Provide the (x, y) coordinate of the cell's center where the given text is located.  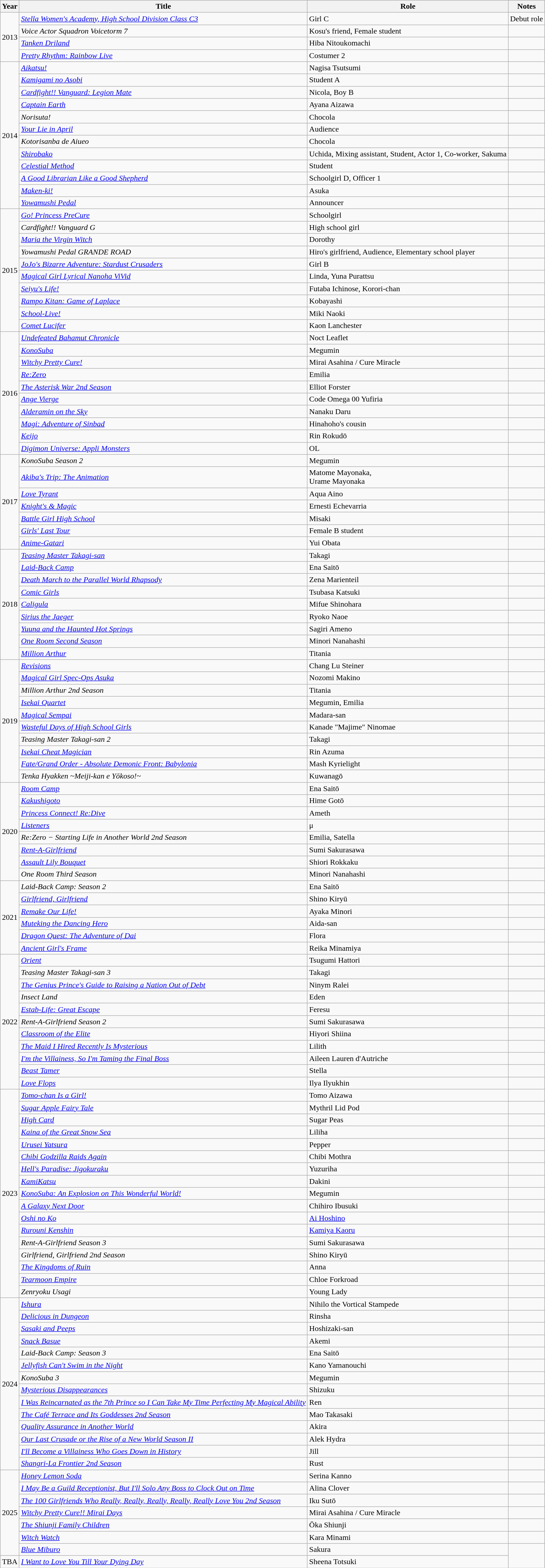
Zenryoku Usagi (163, 1292)
Kamiya Kaoru (408, 1230)
Battle Girl High School (163, 518)
Jill (408, 1451)
Hoshizaki-san (408, 1328)
High school girl (408, 227)
Ilya Ilyukhin (408, 1083)
Kamigami no Asobi (163, 80)
JoJo's Bizarre Adventure: Stardust Crusaders (163, 264)
Sheena Totsuki (408, 1562)
Our Last Crusade or the Rise of a New World Season II (163, 1439)
Ayana Aizawa (408, 104)
Love Tyrant (163, 494)
Alek Hydra (408, 1439)
Code Omega 00 Yufiria (408, 399)
Ange Vierge (163, 399)
Quality Assurance in Another World (163, 1427)
Revisions (163, 666)
Misaki (408, 518)
Asuka (408, 191)
Kotorisanba de Aiueo (163, 141)
Kuwanagō (408, 776)
Notes (527, 6)
KonoSuba: An Explosion on This Wonderful World! (163, 1194)
One Room Second Season (163, 641)
Honey Lemon Soda (163, 1476)
Liliha (408, 1132)
Audience (408, 129)
Emilia (408, 375)
Maria the Virgin Witch (163, 240)
Alderamin on the Sky (163, 412)
Iku Sutō (408, 1500)
Kara Minami (408, 1537)
Million Arthur (163, 653)
Kano Yamanouchi (408, 1365)
2013 (10, 37)
Aqua Aino (408, 494)
Snack Basue (163, 1341)
OL (408, 448)
Tomo-chan Is a Girl! (163, 1095)
Girl C (408, 19)
Isekai Quartet (163, 702)
Laid-Back Camp: Season 2 (163, 887)
Tomo Aizawa (408, 1095)
Mythril Lid Pod (408, 1107)
Hiba Nitoukomachi (408, 43)
2014 (10, 135)
Teasing Master Takagi-san 2 (163, 739)
The Asterisk War 2nd Season (163, 387)
Love Flops (163, 1083)
2020 (10, 831)
Wasteful Days of High School Girls (163, 727)
Mifue Shinohara (408, 604)
Schoolgirl D, Officer 1 (408, 178)
Madara-san (408, 715)
Yui Obata (408, 543)
Sirius the Jaeger (163, 617)
Nozomi Makino (408, 678)
Hell's Paradise: Jigokuraku (163, 1169)
Cardfight!! Vanguard G (163, 227)
Ayaka Minori (408, 911)
Kosu's friend, Female student (408, 31)
Yowamushi Pedal GRANDE ROAD (163, 252)
Rin Rokudō (408, 436)
Feresu (408, 1009)
Room Camp (163, 789)
Ninym Ralei (408, 985)
Ameth (408, 813)
Kanade "Majime" Ninomae (408, 727)
2024 (10, 1384)
Matome Mayonaka, Urame Mayonaka (408, 477)
Shirobako (163, 154)
Student A (408, 80)
I'm the Villainess, So I'm Taming the Final Boss (163, 1058)
2017 (10, 502)
Death March to the Parallel World Rhapsody (163, 580)
TBA (10, 1562)
Pretty Rhythm: Rainbow Live (163, 55)
Nihilo the Vortical Stampede (408, 1304)
Comic Girls (163, 592)
KonoSuba (163, 350)
Chibi Godzilla Raids Again (163, 1157)
Sakura (408, 1550)
Kaon Lanchester (408, 325)
Magi: Adventure of Sinbad (163, 424)
Girls' Last Tour (163, 531)
The Shiunji Family Children (163, 1525)
KonoSuba 3 (163, 1378)
Zena Marienteil (408, 580)
Mash Kyrielight (408, 764)
Re:Zero − Starting Life in Another World 2nd Season (163, 838)
Announcer (408, 203)
Maken-ki! (163, 191)
Assault Lily Bouquet (163, 862)
Rent-A-Girlfriend Season 3 (163, 1243)
Ishura (163, 1304)
The Café Terrace and Its Goddesses 2nd Season (163, 1414)
Oshi no Ko (163, 1218)
Schoolgirl (408, 215)
Yuuna and the Haunted Hot Springs (163, 629)
Chibi Mothra (408, 1157)
Mysterious Disappearances (163, 1390)
Comet Lucifer (163, 325)
Female B student (408, 531)
Princess Connect! Re:Dive (163, 813)
Sasaki and Peeps (163, 1328)
Kaina of the Great Snow Sea (163, 1132)
Chloe Forkroad (408, 1279)
Dorothy (408, 240)
Orient (163, 960)
Hime Gotō (408, 801)
Beast Tamer (163, 1071)
Costumer 2 (408, 55)
Dragon Quest: The Adventure of Dai (163, 936)
Sagiri Ameno (408, 629)
Akemi (408, 1341)
Tenka Hyakken ~Meiji-kan e Yōkoso!~ (163, 776)
Anna (408, 1267)
A Galaxy Next Door (163, 1206)
2018 (10, 604)
Rent-A-Girlfriend Season 2 (163, 1022)
Fate/Grand Order - Absolute Demonic Front: Babylonia (163, 764)
Futaba Ichinose, Korori-chan (408, 289)
Lilith (408, 1046)
2025 (10, 1513)
Hinahoho's cousin (408, 424)
Magical Girl Lyrical Nanoha ViVid (163, 276)
2016 (10, 393)
Aileen Lauren d'Autriche (408, 1058)
Rurouni Kenshin (163, 1230)
Role (408, 6)
Uchida, Mixing assistant, Student, Actor 1, Co-worker, Sakuma (408, 154)
Re:Zero (163, 375)
One Room Third Season (163, 874)
High Card (163, 1120)
Cardfight!! Vanguard: Legion Mate (163, 92)
Magical Girl Spec-Ops Asuka (163, 678)
Aida-san (408, 923)
Stella Women's Academy, High School Division Class C3 (163, 19)
Jellyfish Can't Swim in the Night (163, 1365)
2019 (10, 721)
Reika Minamiya (408, 948)
Aikatsu! (163, 68)
Norisuta! (163, 117)
Yuzuriha (408, 1169)
Hiyori Shiina (408, 1034)
The 100 Girlfriends Who Really, Really, Really, Really, Really Love You 2nd Season (163, 1500)
Chihiro Ibusuki (408, 1206)
Noct Leaflet (408, 338)
Pepper (408, 1145)
I May Be a Guild Receptionist, But I'll Solo Any Boss to Clock Out on Time (163, 1488)
Student (408, 166)
Chang Lu Steiner (408, 666)
Ai Hoshino (408, 1218)
Linda, Yuna Purattsu (408, 276)
Your Lie in April (163, 129)
Sugar Peas (408, 1120)
The Kingdoms of Ruin (163, 1267)
Laid-Back Camp (163, 568)
Teasing Master Takagi-san 3 (163, 973)
Elliot Forster (408, 387)
Witchy Pretty Cure!! Mirai Days (163, 1513)
Caligula (163, 604)
Insect Land (163, 997)
Girlfriend, Girlfriend (163, 899)
Rin Azuma (408, 752)
Ōka Shiunji (408, 1525)
Ren (408, 1402)
Stella (408, 1071)
Akira (408, 1427)
Ryoko Naoe (408, 617)
Witchy Pretty Cure! (163, 362)
Isekai Cheat Magician (163, 752)
Million Arthur 2nd Season (163, 690)
Anime-Gatari (163, 543)
Sugar Apple Fairy Tale (163, 1107)
Tsubasa Katsuki (408, 592)
KamiKatsu (163, 1181)
Serina Kanno (408, 1476)
The Maid I Hired Recently Is Mysterious (163, 1046)
School-Live! (163, 313)
A Good Librarian Like a Good Shepherd (163, 178)
Dakini (408, 1181)
μ (408, 825)
Muteking the Dancing Hero (163, 923)
Hiro's girlfriend, Audience, Elementary school player (408, 252)
Eden (408, 997)
Undefeated Bahamut Chronicle (163, 338)
Nanaku Daru (408, 412)
Remake Our Life! (163, 911)
Urusei Yatsura (163, 1145)
2022 (10, 1022)
Rampo Kitan: Game of Laplace (163, 301)
Laid-Back Camp: Season 3 (163, 1353)
Mao Takasaki (408, 1414)
Girl B (408, 264)
Tanken Driland (163, 43)
Girlfriend, Girlfriend 2nd Season (163, 1255)
Captain Earth (163, 104)
Seiyu's Life! (163, 289)
Emilia, Satella (408, 838)
Keijo (163, 436)
Nagisa Tsutsumi (408, 68)
Teasing Master Takagi-san (163, 555)
I Was Reincarnated as the 7th Prince so I Can Take My Time Perfecting My Magical Ability (163, 1402)
Kobayashi (408, 301)
I'll Become a Villainess Who Goes Down in History (163, 1451)
Magical Sempai (163, 715)
Go! Princess PreCure (163, 215)
2023 (10, 1193)
Classroom of the Elite (163, 1034)
Voice Actor Squadron Voicetorm 7 (163, 31)
Rent-A-Girlfriend (163, 850)
I Want to Love You Till Your Dying Day (163, 1562)
Tsugumi Hattori (408, 960)
Shizuku (408, 1390)
2015 (10, 270)
Rust (408, 1464)
Miki Naoki (408, 313)
2021 (10, 917)
The Genius Prince's Guide to Raising a Nation Out of Debt (163, 985)
Alina Clover (408, 1488)
Knight's & Magic (163, 506)
Tearmoon Empire (163, 1279)
Kakushigoto (163, 801)
Blue Miburo (163, 1550)
Debut role (527, 19)
Young Lady (408, 1292)
Digimon Universe: Appli Monsters (163, 448)
Year (10, 6)
Delicious in Dungeon (163, 1316)
Estab-Life: Great Escape (163, 1009)
Ernesti Echevarria (408, 506)
Nicola, Boy B (408, 92)
Ancient Girl's Frame (163, 948)
Listeners (163, 825)
Megumin, Emilia (408, 702)
Akiba's Trip: The Animation (163, 477)
Celestial Method (163, 166)
Witch Watch (163, 1537)
Title (163, 6)
Shangri-La Frontier 2nd Season (163, 1464)
Flora (408, 936)
Rinsha (408, 1316)
Shiori Rokkaku (408, 862)
Yowamushi Pedal (163, 203)
KonoSuba Season 2 (163, 461)
